Capture the cell that displays the provided text and extract its [X, Y] central coordinate. 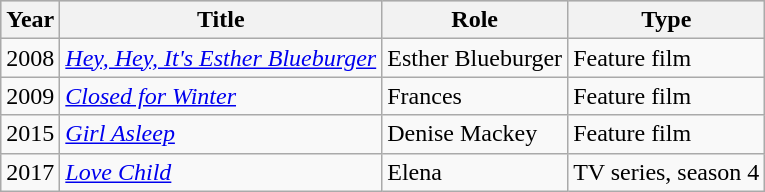
Type [666, 20]
2009 [30, 96]
Closed for Winter [221, 96]
Year [30, 20]
2017 [30, 172]
Hey, Hey, It's Esther Blueburger [221, 58]
Love Child [221, 172]
Role [475, 20]
2015 [30, 134]
2008 [30, 58]
Girl Asleep [221, 134]
Frances [475, 96]
Elena [475, 172]
Denise Mackey [475, 134]
Title [221, 20]
TV series, season 4 [666, 172]
Esther Blueburger [475, 58]
